For the text-containing cell, return its midpoint in [X, Y] coordinate format. 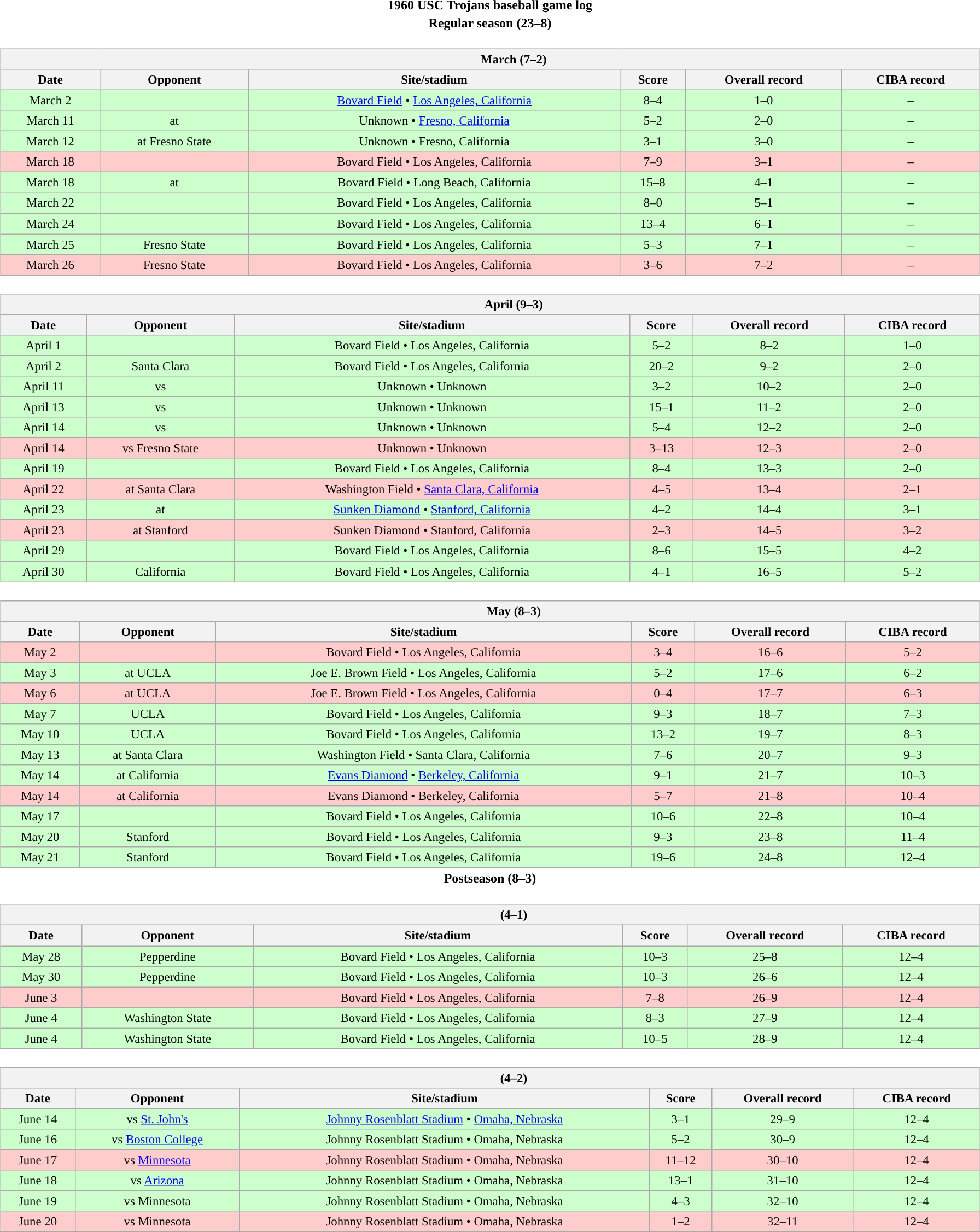
vs St. John's [157, 1119]
June 19 [38, 1201]
March (7–2) [490, 59]
14–4 [769, 510]
12–3 [769, 448]
March 11 [50, 121]
31–10 [783, 1181]
March 24 [50, 224]
0–4 [663, 693]
April (9–3) [490, 304]
May 28 [42, 956]
7–6 [663, 755]
30–9 [783, 1140]
June 20 [38, 1222]
19–6 [663, 857]
April 30 [44, 571]
7–9 [653, 162]
5–4 [662, 428]
3–13 [662, 448]
May 6 [40, 693]
32–11 [783, 1222]
May (8–3) [490, 611]
23–8 [770, 837]
13–1 [680, 1181]
June 14 [38, 1119]
April 11 [44, 387]
April 2 [44, 366]
May 17 [40, 816]
15–1 [662, 407]
3–6 [653, 265]
15–5 [769, 551]
Bovard Field • Long Beach, California [434, 183]
1–2 [680, 1222]
9–2 [769, 366]
at Stanford [161, 530]
4–5 [662, 489]
30–10 [783, 1160]
2–1 [912, 489]
April 22 [44, 489]
2–3 [662, 530]
May 2 [40, 652]
32–10 [783, 1201]
18–7 [770, 714]
vs Arizona [157, 1181]
13–2 [663, 734]
25–8 [765, 956]
May 30 [42, 977]
May 20 [40, 837]
April 13 [44, 407]
3–4 [663, 652]
21–8 [770, 796]
27–9 [765, 1018]
vs Fresno State [161, 448]
11–12 [680, 1160]
May 3 [40, 673]
9–1 [663, 775]
29–9 [783, 1119]
21–7 [770, 775]
13–3 [769, 469]
June 3 [42, 997]
May 13 [40, 755]
March 26 [50, 265]
June 17 [38, 1160]
5–7 [663, 796]
17–6 [770, 673]
5–1 [763, 203]
10–2 [769, 387]
May 21 [40, 857]
12–2 [769, 428]
7–2 [763, 265]
16–6 [770, 652]
14–5 [769, 530]
June 16 [38, 1140]
26–9 [765, 997]
March 25 [50, 244]
California [161, 571]
March 2 [50, 100]
May 10 [40, 734]
10–6 [663, 816]
at Fresno State [174, 142]
22–8 [770, 816]
26–6 [765, 977]
March 22 [50, 203]
24–8 [770, 857]
6–3 [913, 693]
17–7 [770, 693]
15–8 [653, 183]
3–0 [763, 142]
June 18 [38, 1181]
Santa Clara [161, 366]
March 12 [50, 142]
(4–2) [490, 1078]
10–5 [655, 1038]
May 7 [40, 714]
6–2 [913, 673]
April 1 [44, 345]
8–2 [769, 345]
8–0 [653, 203]
7–3 [913, 714]
April 29 [44, 551]
7–8 [655, 997]
April 19 [44, 469]
8–6 [662, 551]
5–3 [653, 244]
vs Boston College [157, 1140]
11–4 [913, 837]
20–7 [770, 755]
16–5 [769, 571]
11–2 [769, 407]
7–1 [763, 244]
19–7 [770, 734]
6–1 [763, 224]
4–3 [680, 1201]
28–9 [765, 1038]
20–2 [662, 366]
(4–1) [490, 915]
